Detect which cell encompasses the target text, then output its [X, Y] center coordinate. 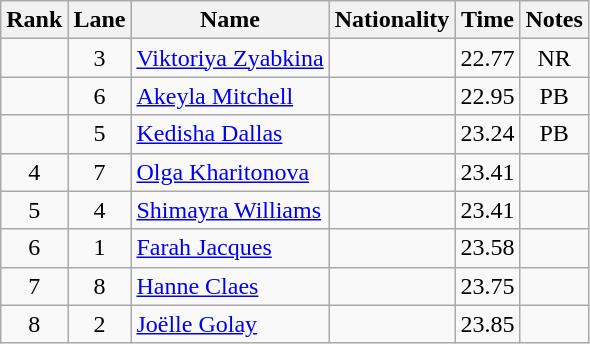
Name [230, 20]
Olga Kharitonova [230, 172]
Rank [34, 20]
Viktoriya Zyabkina [230, 58]
23.24 [488, 134]
22.95 [488, 96]
Kedisha Dallas [230, 134]
Lane [100, 20]
Farah Jacques [230, 248]
Joëlle Golay [230, 324]
NR [554, 58]
1 [100, 248]
Time [488, 20]
Nationality [392, 20]
23.85 [488, 324]
23.58 [488, 248]
Shimayra Williams [230, 210]
Akeyla Mitchell [230, 96]
2 [100, 324]
Hanne Claes [230, 286]
3 [100, 58]
22.77 [488, 58]
23.75 [488, 286]
Notes [554, 20]
